Identify which cell holds the provided text, then report its [X, Y] central coordinate. 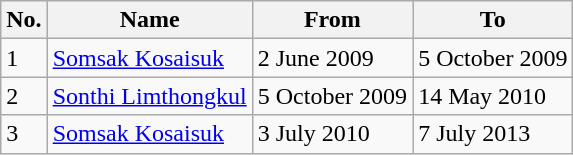
2 June 2009 [332, 58]
3 [24, 134]
1 [24, 58]
To [493, 20]
7 July 2013 [493, 134]
No. [24, 20]
14 May 2010 [493, 96]
Name [150, 20]
Sonthi Limthongkul [150, 96]
2 [24, 96]
3 July 2010 [332, 134]
From [332, 20]
